Scan for the cell matching the given text and deliver its [X, Y] coordinate at center. 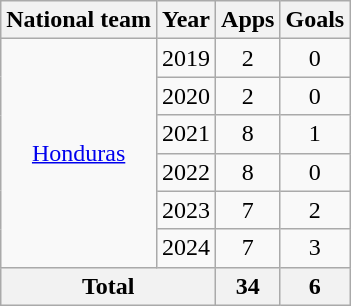
Year [186, 20]
Honduras [79, 153]
34 [248, 286]
National team [79, 20]
2020 [186, 96]
6 [315, 286]
3 [315, 248]
Total [108, 286]
2022 [186, 172]
2023 [186, 210]
2019 [186, 58]
1 [315, 134]
Apps [248, 20]
2021 [186, 134]
Goals [315, 20]
2024 [186, 248]
